Locate the cell with the specified text and output its (X, Y) center coordinate. 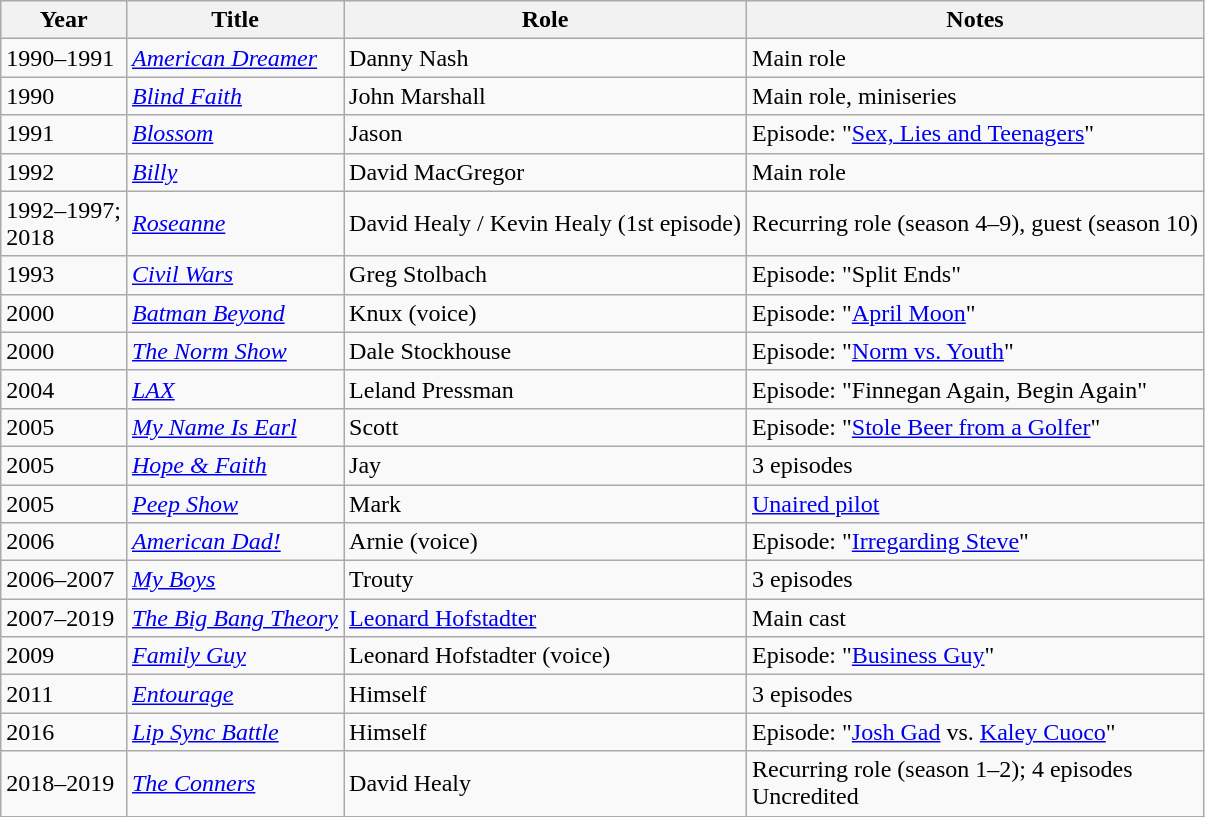
Dale Stockhouse (546, 351)
Danny Nash (546, 58)
Billy (234, 172)
Leonard Hofstadter (voice) (546, 656)
My Boys (234, 580)
Civil Wars (234, 275)
Leonard Hofstadter (546, 618)
Batman Beyond (234, 313)
American Dreamer (234, 58)
Main cast (976, 618)
Title (234, 20)
2009 (64, 656)
Mark (546, 503)
1990 (64, 96)
Recurring role (season 1–2); 4 episodesUncredited (976, 784)
Episode: "Split Ends" (976, 275)
Arnie (voice) (546, 542)
Greg Stolbach (546, 275)
LAX (234, 389)
Jay (546, 465)
Family Guy (234, 656)
Episode: "April Moon" (976, 313)
David Healy / Kevin Healy (1st episode) (546, 224)
1992 (64, 172)
The Conners (234, 784)
2006 (64, 542)
1993 (64, 275)
2006–2007 (64, 580)
Lip Sync Battle (234, 732)
Leland Pressman (546, 389)
David MacGregor (546, 172)
Episode: "Stole Beer from a Golfer" (976, 427)
The Norm Show (234, 351)
Main role, miniseries (976, 96)
1991 (64, 134)
2007–2019 (64, 618)
Unaired pilot (976, 503)
Year (64, 20)
Entourage (234, 694)
2018–2019 (64, 784)
Peep Show (234, 503)
David Healy (546, 784)
Episode: "Irregarding Steve" (976, 542)
Scott (546, 427)
Recurring role (season 4–9), guest (season 10) (976, 224)
Episode: "Sex, Lies and Teenagers" (976, 134)
Episode: "Norm vs. Youth" (976, 351)
Roseanne (234, 224)
Blind Faith (234, 96)
Blossom (234, 134)
Knux (voice) (546, 313)
Episode: "Business Guy" (976, 656)
1992–1997; 2018 (64, 224)
Trouty (546, 580)
Role (546, 20)
My Name Is Earl (234, 427)
Notes (976, 20)
Episode: "Finnegan Again, Begin Again" (976, 389)
John Marshall (546, 96)
1990–1991 (64, 58)
2011 (64, 694)
The Big Bang Theory (234, 618)
American Dad! (234, 542)
Jason (546, 134)
Episode: "Josh Gad vs. Kaley Cuoco" (976, 732)
2004 (64, 389)
Hope & Faith (234, 465)
2016 (64, 732)
